Provide the (x, y) coordinate of the cell's center where the given text is located.  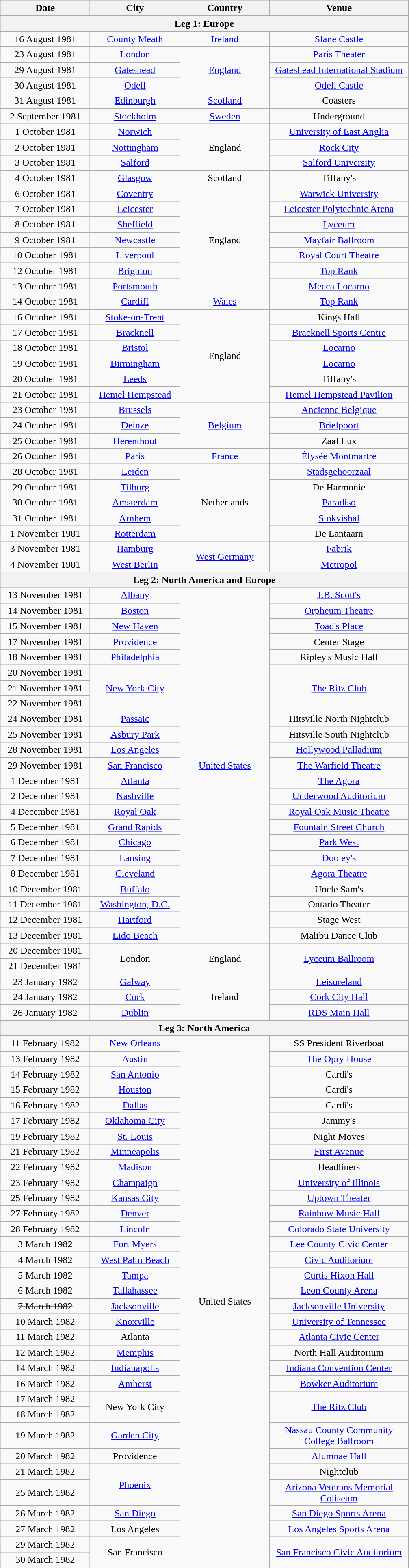
France (225, 456)
13 November 1981 (45, 595)
5 March 1982 (45, 1275)
19 February 1982 (45, 1136)
Underground (339, 116)
Indianapolis (135, 1368)
23 October 1981 (45, 410)
Denver (135, 1214)
Newcastle (135, 240)
Sweden (225, 116)
Hemel Hempstead (135, 394)
29 August 1981 (45, 70)
14 March 1982 (45, 1368)
Atlanta Civic Center (339, 1337)
Mayfair Ballroom (339, 240)
Salford University (339, 162)
21 October 1981 (45, 394)
Rainbow Music Hall (339, 1214)
Fort Myers (135, 1244)
29 October 1981 (45, 487)
29 March 1982 (45, 1544)
31 October 1981 (45, 518)
Leiden (135, 472)
14 October 1981 (45, 302)
Norwich (135, 132)
Stockholm (135, 116)
Civic Auditorium (339, 1260)
Lincoln (135, 1229)
Mecca Locarno (339, 286)
Headliners (339, 1167)
16 August 1981 (45, 39)
West Berlin (135, 564)
3 March 1982 (45, 1244)
Tilburg (135, 487)
Tallahassee (135, 1291)
6 March 1982 (45, 1291)
Garden City (135, 1435)
26 October 1981 (45, 456)
West Palm Beach (135, 1260)
Arizona Veterans Memorial Coliseum (339, 1492)
Leg 2: North America and Europe (204, 580)
31 August 1981 (45, 101)
Agora Theatre (339, 873)
Dallas (135, 1105)
11 February 1982 (45, 1043)
18 November 1981 (45, 657)
Ancienne Belgique (339, 410)
Élysée Montmartre (339, 456)
De Harmonie (339, 487)
Dooley's (339, 858)
The Agora (339, 781)
Oklahoma City (135, 1121)
28 November 1981 (45, 750)
Leeds (135, 379)
Cork (135, 997)
Uncle Sam's (339, 889)
Royal Court Theatre (339, 255)
Nashville (135, 796)
10 December 1981 (45, 889)
University of East Anglia (339, 132)
Sheffield (135, 225)
Belgium (225, 425)
Fabrik (339, 549)
Asbury Park (135, 734)
Jammy's (339, 1121)
Stoke-on-Trent (135, 317)
Grand Rapids (135, 827)
17 October 1981 (45, 333)
Lee County Civic Center (339, 1244)
Underwood Auditorium (339, 796)
West Germany (225, 557)
Lyceum (339, 225)
Warwick University (339, 194)
Colorado State University (339, 1229)
Royal Oak (135, 812)
7 March 1982 (45, 1306)
Odell (135, 85)
RDS Main Hall (339, 1013)
26 March 1982 (45, 1514)
Ripley's Music Hall (339, 657)
Night Moves (339, 1136)
Gateshead (135, 70)
21 February 1982 (45, 1151)
20 November 1981 (45, 672)
Memphis (135, 1352)
Fountain Street Church (339, 827)
Toad's Place (339, 626)
16 February 1982 (45, 1105)
27 March 1982 (45, 1529)
Kansas City (135, 1198)
18 March 1982 (45, 1414)
24 November 1981 (45, 719)
Philadelphia (135, 657)
Alumnae Hall (339, 1456)
24 January 1982 (45, 997)
Stadsgehoorzaal (339, 472)
Leg 1: Europe (204, 24)
8 October 1981 (45, 225)
The Opry House (339, 1059)
19 March 1982 (45, 1435)
2 December 1981 (45, 796)
Phoenix (135, 1485)
Amsterdam (135, 503)
Leg 3: North America (204, 1028)
Coasters (339, 101)
Wales (225, 302)
San Diego (135, 1514)
16 March 1982 (45, 1383)
17 November 1981 (45, 641)
21 December 1981 (45, 966)
Galway (135, 982)
New Haven (135, 626)
Rock City (339, 147)
Jacksonville (135, 1306)
4 December 1981 (45, 812)
22 February 1982 (45, 1167)
New Orleans (135, 1043)
12 December 1981 (45, 920)
11 December 1981 (45, 904)
14 February 1982 (45, 1074)
Houston (135, 1090)
Austin (135, 1059)
30 October 1981 (45, 503)
18 October 1981 (45, 348)
Date (45, 8)
The Warfield Theatre (339, 765)
7 December 1981 (45, 858)
Rotterdam (135, 533)
4 November 1981 (45, 564)
Venue (339, 8)
SS President Riverboat (339, 1043)
Bowker Auditorium (339, 1383)
Bristol (135, 348)
Coventry (135, 194)
3 November 1981 (45, 549)
20 October 1981 (45, 379)
24 October 1981 (45, 425)
Nottingham (135, 147)
Los Angeles Sports Arena (339, 1529)
Indiana Convention Center (339, 1368)
14 November 1981 (45, 611)
1 December 1981 (45, 781)
6 December 1981 (45, 842)
Bracknell Sports Centre (339, 333)
4 October 1981 (45, 178)
7 October 1981 (45, 209)
Buffalo (135, 889)
Paris Theater (339, 54)
Chicago (135, 842)
25 October 1981 (45, 441)
Dublin (135, 1013)
Liverpool (135, 255)
15 November 1981 (45, 626)
Cleveland (135, 873)
Hemel Hempstead Pavilion (339, 394)
Herenthout (135, 441)
Malibu Dance Club (339, 935)
5 December 1981 (45, 827)
Albany (135, 595)
De Lantaarn (339, 533)
Stokvishal (339, 518)
University of Illinois (339, 1183)
Paradiso (339, 503)
Leon County Arena (339, 1291)
Nassau County Community College Ballroom (339, 1435)
Portsmouth (135, 286)
County Meath (135, 39)
Country (225, 8)
Stage West (339, 920)
Hitsville North Nightclub (339, 719)
San Francisco Civic Auditorium (339, 1552)
Deinze (135, 425)
30 March 1982 (45, 1560)
Odell Castle (339, 85)
Hamburg (135, 549)
8 December 1981 (45, 873)
Hollywood Palladium (339, 750)
3 October 1981 (45, 162)
13 December 1981 (45, 935)
Washington, D.C. (135, 904)
21 November 1981 (45, 688)
Amherst (135, 1383)
Boston (135, 611)
Cork City Hall (339, 997)
Arnhem (135, 518)
Madison (135, 1167)
2 October 1981 (45, 147)
Tampa (135, 1275)
St. Louis (135, 1136)
Lyceum Ballroom (339, 959)
19 October 1981 (45, 363)
6 October 1981 (45, 194)
Brielpoort (339, 425)
Lansing (135, 858)
Netherlands (225, 503)
12 March 1982 (45, 1352)
2 September 1981 (45, 116)
Kings Hall (339, 317)
Paris (135, 456)
Orpheum Theatre (339, 611)
9 October 1981 (45, 240)
Curtis Hixon Hall (339, 1275)
Royal Oak Music Theatre (339, 812)
Leicester (135, 209)
Glasgow (135, 178)
Leicester Polytechnic Arena (339, 209)
10 March 1982 (45, 1322)
Champaign (135, 1183)
Jacksonville University (339, 1306)
Brighton (135, 271)
Gateshead International Stadium (339, 70)
Bracknell (135, 333)
Nightclub (339, 1472)
12 October 1981 (45, 271)
25 February 1982 (45, 1198)
Zaal Lux (339, 441)
20 December 1981 (45, 951)
San Diego Sports Arena (339, 1514)
Brussels (135, 410)
First Avenue (339, 1151)
23 February 1982 (45, 1183)
28 February 1982 (45, 1229)
25 November 1981 (45, 734)
City (135, 8)
Edinburgh (135, 101)
15 February 1982 (45, 1090)
25 March 1982 (45, 1492)
21 March 1982 (45, 1472)
Minneapolis (135, 1151)
28 October 1981 (45, 472)
Park West (339, 842)
J.B. Scott's (339, 595)
Hartford (135, 920)
Uptown Theater (339, 1198)
North Hall Auditorium (339, 1352)
23 January 1982 (45, 982)
13 October 1981 (45, 286)
Metropol (339, 564)
Birmingham (135, 363)
University of Tennessee (339, 1322)
10 October 1981 (45, 255)
Center Stage (339, 641)
20 March 1982 (45, 1456)
Knoxville (135, 1322)
Slane Castle (339, 39)
4 March 1982 (45, 1260)
Lido Beach (135, 935)
1 October 1981 (45, 132)
22 November 1981 (45, 704)
16 October 1981 (45, 317)
26 January 1982 (45, 1013)
11 March 1982 (45, 1337)
27 February 1982 (45, 1214)
23 August 1981 (45, 54)
30 August 1981 (45, 85)
29 November 1981 (45, 765)
Passaic (135, 719)
13 February 1982 (45, 1059)
17 February 1982 (45, 1121)
Ontario Theater (339, 904)
Hitsville South Nightclub (339, 734)
San Antonio (135, 1074)
Leisureland (339, 982)
17 March 1982 (45, 1399)
1 November 1981 (45, 533)
Cardiff (135, 302)
Salford (135, 162)
